Find where the given text appears and provide that cell's center as (X, Y) coordinate. 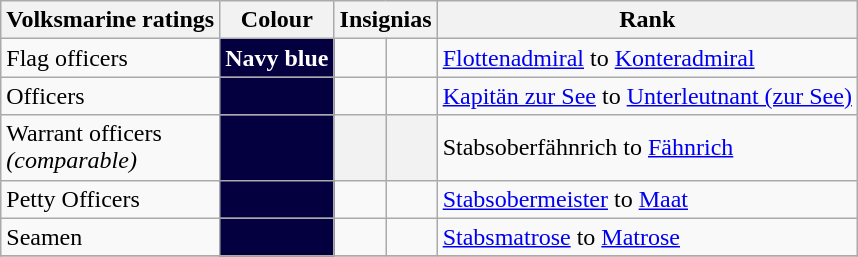
Stabsobermeister to Maat (647, 199)
Stabsoberfähnrich to Fähnrich (647, 148)
Insignias (386, 20)
Flag officers (110, 58)
Colour (277, 20)
Rank (647, 20)
Petty Officers (110, 199)
Officers (110, 96)
Stabsmatrose to Matrose (647, 237)
Flottenadmiral to Konteradmiral (647, 58)
Warrant officers (comparable) (110, 148)
Kapitän zur See to Unterleutnant (zur See) (647, 96)
Navy blue (277, 58)
Volksmarine ratings (110, 20)
Seamen (110, 237)
